Locate the cell with the specified text and output its (x, y) center coordinate. 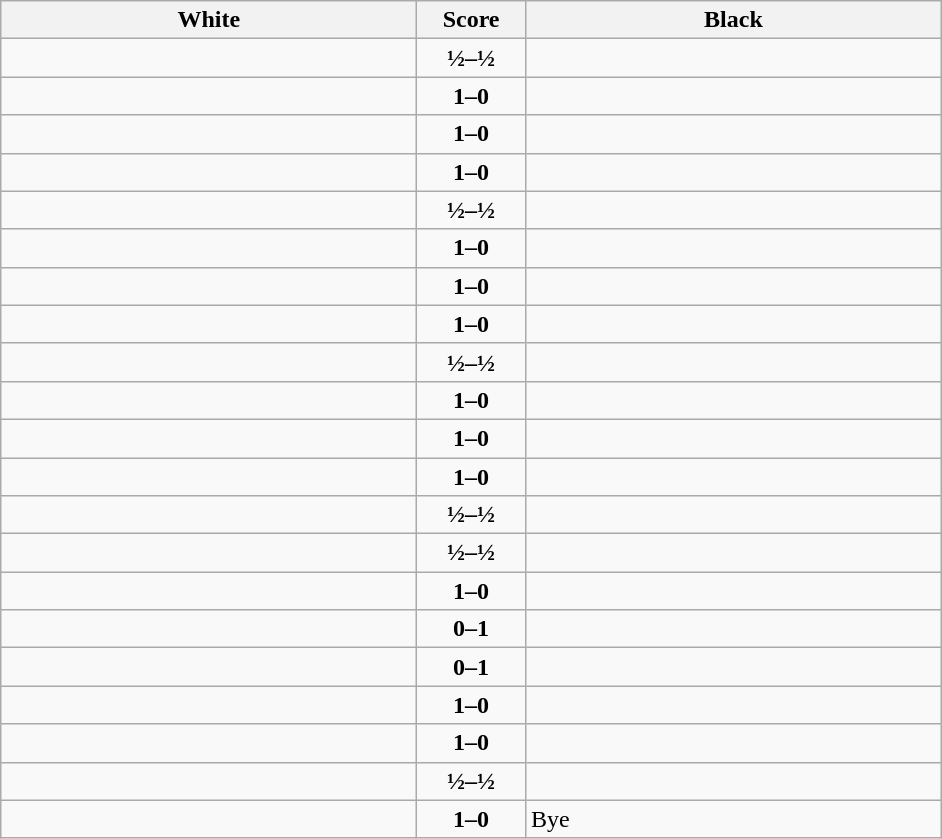
White (209, 20)
Black (733, 20)
Score (472, 20)
Bye (733, 819)
